Identify which cell holds the provided text, then report its [X, Y] central coordinate. 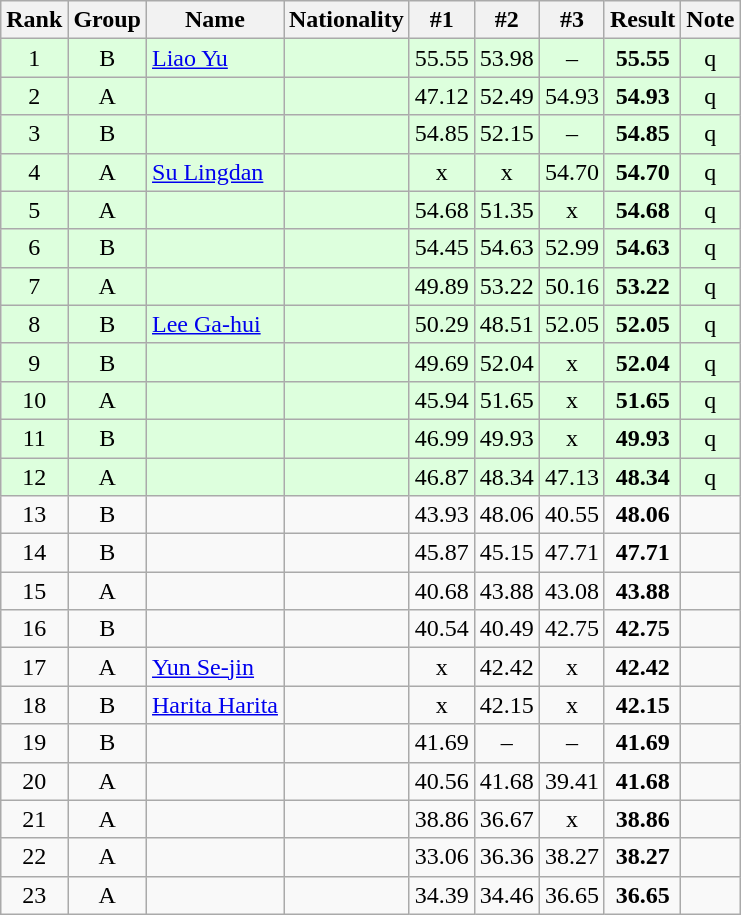
43.93 [442, 515]
43.08 [572, 591]
Group [108, 20]
40.68 [442, 591]
39.41 [572, 781]
40.56 [442, 781]
23 [34, 895]
7 [34, 286]
4 [34, 172]
17 [34, 667]
3 [34, 134]
34.39 [442, 895]
#1 [442, 20]
2 [34, 96]
Name [216, 20]
52.99 [572, 248]
Note [710, 20]
Su Lingdan [216, 172]
18 [34, 705]
34.46 [506, 895]
5 [34, 210]
8 [34, 324]
15 [34, 591]
52.15 [506, 134]
49.69 [442, 362]
Yun Se-jin [216, 667]
Rank [34, 20]
Liao Yu [216, 58]
49.89 [442, 286]
48.51 [506, 324]
50.16 [572, 286]
50.29 [442, 324]
21 [34, 819]
Result [642, 20]
19 [34, 743]
12 [34, 477]
47.13 [572, 477]
22 [34, 857]
14 [34, 553]
6 [34, 248]
54.45 [442, 248]
45.15 [506, 553]
40.49 [506, 629]
Nationality [347, 20]
46.87 [442, 477]
16 [34, 629]
45.94 [442, 400]
51.35 [506, 210]
40.55 [572, 515]
47.12 [442, 96]
40.54 [442, 629]
46.99 [442, 438]
9 [34, 362]
53.98 [506, 58]
1 [34, 58]
36.36 [506, 857]
20 [34, 781]
11 [34, 438]
33.06 [442, 857]
52.49 [506, 96]
45.87 [442, 553]
10 [34, 400]
36.67 [506, 819]
#3 [572, 20]
Harita Harita [216, 705]
Lee Ga-hui [216, 324]
#2 [506, 20]
13 [34, 515]
